For the text-containing cell, return its midpoint in [X, Y] coordinate format. 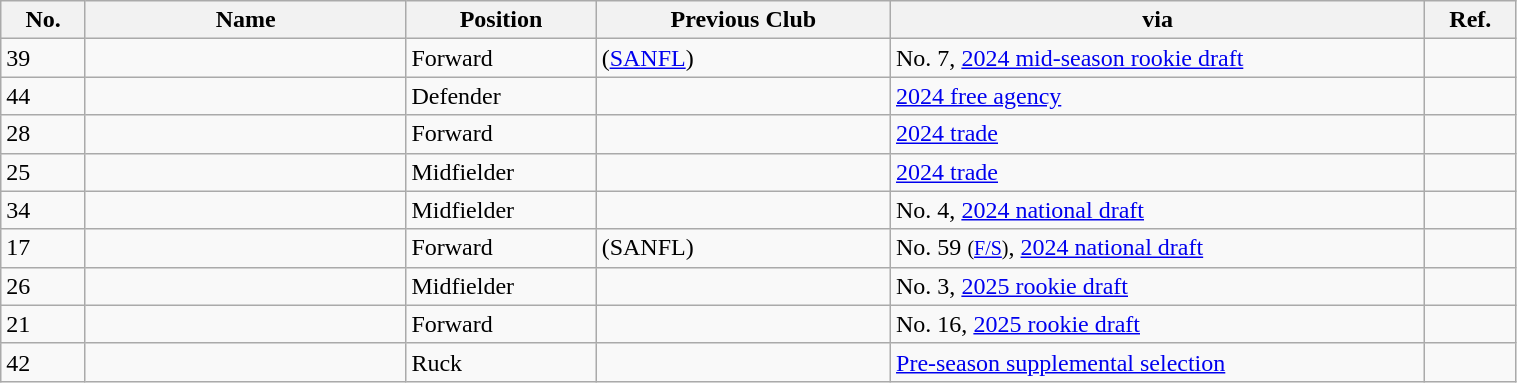
Name [245, 20]
No. 7, 2024 mid-season rookie draft [1158, 58]
34 [44, 210]
21 [44, 324]
via [1158, 20]
17 [44, 248]
Ref. [1470, 20]
Ruck [501, 362]
39 [44, 58]
Defender [501, 96]
44 [44, 96]
No. 59 (F/S), 2024 national draft [1158, 248]
No. 3, 2025 rookie draft [1158, 286]
Pre-season supplemental selection [1158, 362]
42 [44, 362]
Position [501, 20]
2024 free agency [1158, 96]
No. 4, 2024 national draft [1158, 210]
No. [44, 20]
26 [44, 286]
No. 16, 2025 rookie draft [1158, 324]
Previous Club [743, 20]
28 [44, 134]
25 [44, 172]
